Provide the [X, Y] coordinate of the cell's center where the given text is located.  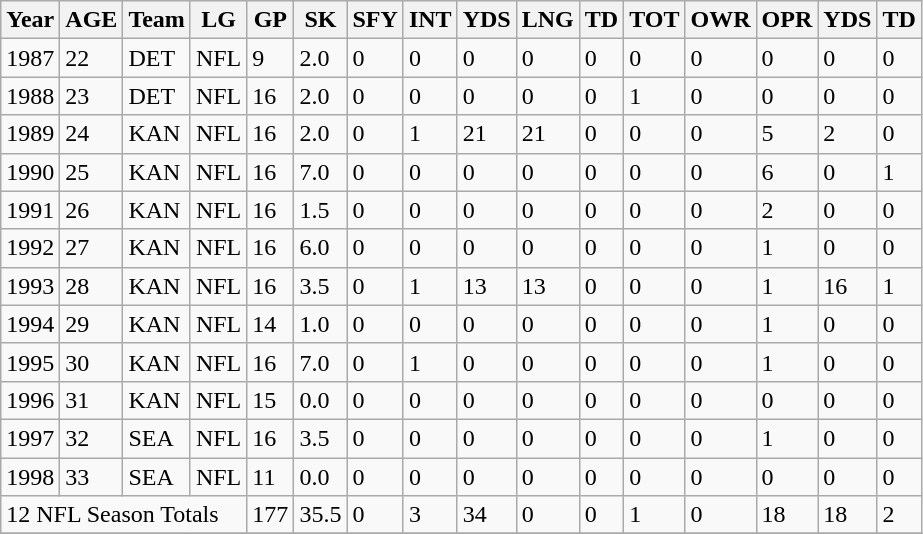
SK [320, 20]
6 [787, 172]
LNG [548, 20]
11 [270, 477]
1996 [30, 400]
1991 [30, 210]
GP [270, 20]
1993 [30, 286]
35.5 [320, 515]
177 [270, 515]
5 [787, 134]
1.5 [320, 210]
26 [92, 210]
9 [270, 58]
1997 [30, 438]
32 [92, 438]
1994 [30, 324]
28 [92, 286]
15 [270, 400]
25 [92, 172]
Year [30, 20]
AGE [92, 20]
23 [92, 96]
1.0 [320, 324]
OWR [720, 20]
1987 [30, 58]
12 NFL Season Totals [124, 515]
24 [92, 134]
SFY [375, 20]
34 [486, 515]
OPR [787, 20]
33 [92, 477]
TOT [654, 20]
22 [92, 58]
3 [430, 515]
31 [92, 400]
1988 [30, 96]
1998 [30, 477]
1995 [30, 362]
Team [157, 20]
1990 [30, 172]
29 [92, 324]
1989 [30, 134]
14 [270, 324]
6.0 [320, 248]
LG [218, 20]
INT [430, 20]
27 [92, 248]
30 [92, 362]
1992 [30, 248]
